Determine the [x, y] coordinate at the center of the cell enclosing the given text.  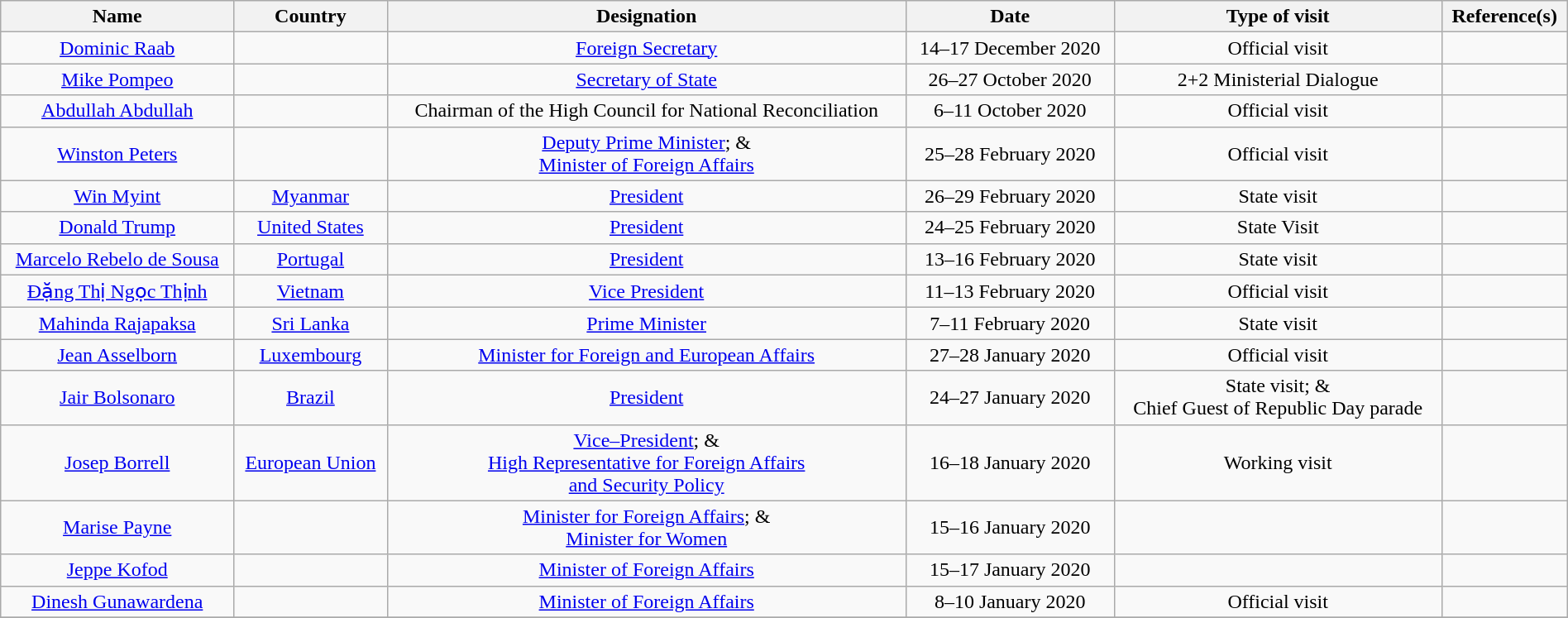
Luxembourg [311, 355]
Jair Bolsonaro [117, 397]
Type of visit [1278, 17]
7–11 February 2020 [1010, 323]
Date [1010, 17]
26–29 February 2020 [1010, 196]
Deputy Prime Minister; & Minister of Foreign Affairs [647, 154]
14–17 December 2020 [1010, 48]
Designation [647, 17]
Josep Borrell [117, 462]
8–10 January 2020 [1010, 601]
Jean Asselborn [117, 355]
Dominic Raab [117, 48]
16–18 January 2020 [1010, 462]
Reference(s) [1504, 17]
27–28 January 2020 [1010, 355]
26–27 October 2020 [1010, 79]
Prime Minister [647, 323]
11–13 February 2020 [1010, 291]
6–11 October 2020 [1010, 111]
15–17 January 2020 [1010, 570]
Vietnam [311, 291]
Portugal [311, 259]
Vice President [647, 291]
Winston Peters [117, 154]
Abdullah Abdullah [117, 111]
2+2 Ministerial Dialogue [1278, 79]
Name [117, 17]
Brazil [311, 397]
Mahinda Rajapaksa [117, 323]
Mike Pompeo [117, 79]
Marcelo Rebelo de Sousa [117, 259]
Donald Trump [117, 228]
Win Myint [117, 196]
State Visit [1278, 228]
25–28 February 2020 [1010, 154]
European Union [311, 462]
24–25 February 2020 [1010, 228]
Chairman of the High Council for National Reconciliation [647, 111]
Sri Lanka [311, 323]
Secretary of State [647, 79]
Đặng Thị Ngọc Thịnh [117, 291]
State visit; & Chief Guest of Republic Day parade [1278, 397]
Myanmar [311, 196]
Dinesh Gunawardena [117, 601]
15–16 January 2020 [1010, 528]
Foreign Secretary [647, 48]
Minister for Foreign Affairs; & Minister for Women [647, 528]
Working visit [1278, 462]
United States [311, 228]
24–27 January 2020 [1010, 397]
Marise Payne [117, 528]
Country [311, 17]
Jeppe Kofod [117, 570]
Vice–President; & High Representative for Foreign Affairs and Security Policy [647, 462]
13–16 February 2020 [1010, 259]
Minister for Foreign and European Affairs [647, 355]
